Determine the (X, Y) coordinate at the center of the cell enclosing the given text.  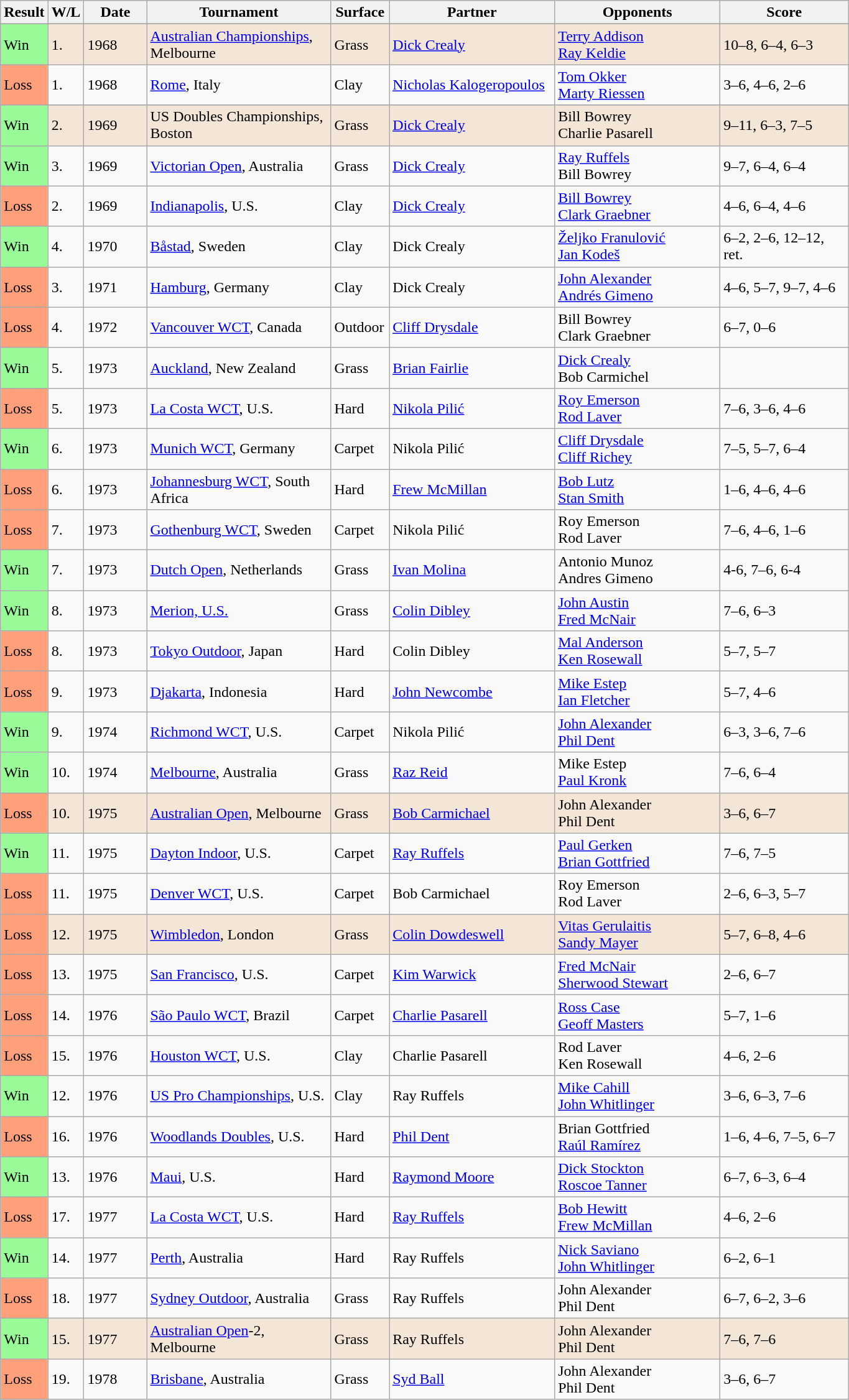
Vancouver WCT, Canada (239, 327)
Houston WCT, U.S. (239, 1056)
10–8, 6–4, 6–3 (784, 45)
Dick Stockton Roscoe Tanner (638, 1177)
1970 (116, 246)
John Alexander Andrés Gimeno (638, 287)
Partner (472, 12)
Djakarta, Indonesia (239, 691)
Surface (360, 12)
Tournament (239, 12)
3–6, 6–3, 7–6 (784, 1095)
1–6, 4–6, 4–6 (784, 489)
7–6, 4–6, 1–6 (784, 530)
Ivan Molina (472, 571)
Båstad, Sweden (239, 246)
Ross Case Geoff Masters (638, 1015)
Tom Okker Marty Riessen (638, 85)
Date (116, 12)
Gothenburg WCT, Sweden (239, 530)
7–6, 7–5 (784, 853)
Result (24, 12)
Željko Franulović Jan Kodeš (638, 246)
São Paulo WCT, Brazil (239, 1015)
17. (66, 1217)
Maui, U.S. (239, 1177)
Dutch Open, Netherlands (239, 571)
Cliff Drysdale Cliff Richey (638, 449)
2–6, 6–3, 5–7 (784, 894)
19. (66, 1379)
Brisbane, Australia (239, 1379)
Nick Saviano John Whitlinger (638, 1258)
1972 (116, 327)
Opponents (638, 12)
Wimbledon, London (239, 934)
4–6, 6–4, 4–6 (784, 206)
Outdoor (360, 327)
4-6, 7–6, 6-4 (784, 571)
1–6, 4–6, 7–5, 6–7 (784, 1136)
5–7, 4–6 (784, 691)
Brian Fairlie (472, 368)
Cliff Drysdale (472, 327)
Tokyo Outdoor, Japan (239, 652)
Vitas Gerulaitis Sandy Mayer (638, 934)
Australian Open, Melbourne (239, 813)
Antonio Munoz Andres Gimeno (638, 571)
Johannesburg WCT, South Africa (239, 489)
Phil Dent (472, 1136)
Woodlands Doubles, U.S. (239, 1136)
Raz Reid (472, 772)
Auckland, New Zealand (239, 368)
Score (784, 12)
Mike Estep Paul Kronk (638, 772)
7–6, 6–4 (784, 772)
Bill Bowrey Charlie Pasarell (638, 126)
Paul Gerken Brian Gottfried (638, 853)
Rome, Italy (239, 85)
Perth, Australia (239, 1258)
4–6, 5–7, 9–7, 4–6 (784, 287)
Nicholas Kalogeropoulos (472, 85)
Terry Addison Ray Keldie (638, 45)
Hamburg, Germany (239, 287)
Syd Ball (472, 1379)
6–7, 6–2, 3–6 (784, 1298)
Mike Estep Ian Fletcher (638, 691)
9–11, 6–3, 7–5 (784, 126)
Richmond WCT, U.S. (239, 732)
Frew McMillan (472, 489)
1971 (116, 287)
Merion, U.S. (239, 610)
W/L (66, 12)
6–2, 6–1 (784, 1258)
1978 (116, 1379)
Australian Championships, Melbourne (239, 45)
Bob Lutz Stan Smith (638, 489)
Kim Warwick (472, 975)
6–7, 6–3, 6–4 (784, 1177)
Brian Gottfried Raúl Ramírez (638, 1136)
Fred McNair Sherwood Stewart (638, 975)
5–7, 5–7 (784, 652)
Mike Cahill John Whitlinger (638, 1095)
San Francisco, U.S. (239, 975)
Victorian Open, Australia (239, 165)
6–2, 2–6, 12–12, ret. (784, 246)
Mal Anderson Ken Rosewall (638, 652)
Dick Crealy Bob Carmichel (638, 368)
9–7, 6–4, 6–4 (784, 165)
Raymond Moore (472, 1177)
US Pro Championships, U.S. (239, 1095)
US Doubles Championships, Boston (239, 126)
Australian Open-2, Melbourne (239, 1339)
Indianapolis, U.S. (239, 206)
Denver WCT, U.S. (239, 894)
John Newcombe (472, 691)
John Austin Fred McNair (638, 610)
Ray Ruffels Bill Bowrey (638, 165)
16. (66, 1136)
Rod Laver Ken Rosewall (638, 1056)
Melbourne, Australia (239, 772)
5–7, 6–8, 4–6 (784, 934)
18. (66, 1298)
3–6, 4–6, 2–6 (784, 85)
7–5, 5–7, 6–4 (784, 449)
Dayton Indoor, U.S. (239, 853)
6–7, 0–6 (784, 327)
7–6, 7–6 (784, 1339)
6–3, 3–6, 7–6 (784, 732)
Bob Hewitt Frew McMillan (638, 1217)
2–6, 6–7 (784, 975)
Colin Dowdeswell (472, 934)
7–6, 3–6, 4–6 (784, 408)
Munich WCT, Germany (239, 449)
7–6, 6–3 (784, 610)
5–7, 1–6 (784, 1015)
Sydney Outdoor, Australia (239, 1298)
